Output the [X, Y] coordinate of the center of the cell containing the given text.  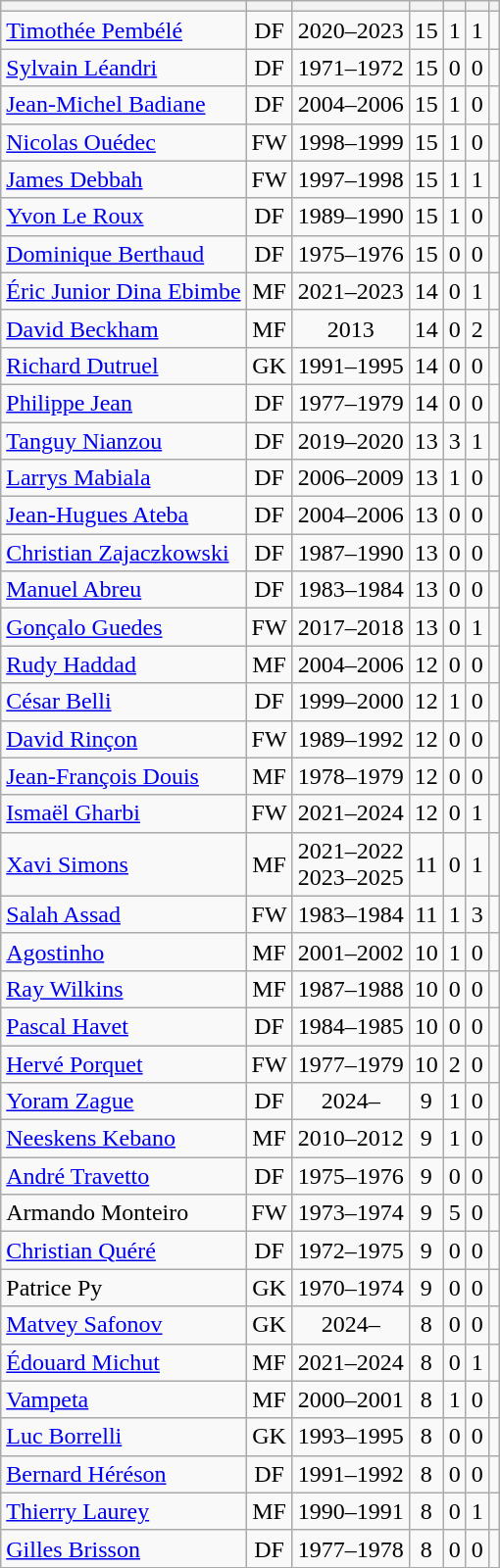
1989–1992 [351, 739]
Ray Wilkins [124, 989]
Nicolas Ouédec [124, 142]
1978–1979 [351, 776]
Manuel Abreu [124, 590]
Salah Assad [124, 914]
1977–1978 [351, 1548]
Sylvain Léandri [124, 68]
Philippe Jean [124, 403]
2013 [351, 328]
Gonçalo Guedes [124, 627]
2021–20222023–2025 [351, 864]
1987–1990 [351, 553]
Gilles Brisson [124, 1548]
Édouard Michut [124, 1362]
Richard Dutruel [124, 366]
1973–1974 [351, 1213]
Dominique Berthaud [124, 254]
Hervé Porquet [124, 1063]
1991–1992 [351, 1474]
James Debbah [124, 179]
2021–2023 [351, 291]
1984–1985 [351, 1026]
2017–2018 [351, 627]
Armando Monteiro [124, 1213]
Rudy Haddad [124, 664]
Matvey Safonov [124, 1325]
1987–1988 [351, 989]
2006–2009 [351, 478]
César Belli [124, 702]
1999–2000 [351, 702]
Jean-Michel Badiane [124, 105]
Bernard Héréson [124, 1474]
David Rinçon [124, 739]
1997–1998 [351, 179]
2020–2023 [351, 30]
1991–1995 [351, 366]
1990–1991 [351, 1511]
Christian Zajaczkowski [124, 553]
Yoram Zague [124, 1102]
5 [455, 1213]
Tanguy Nianzou [124, 440]
1972–1975 [351, 1250]
Éric Junior Dina Ebimbe [124, 291]
Yvon Le Roux [124, 217]
Timothée Pembélé [124, 30]
Pascal Havet [124, 1026]
Patrice Py [124, 1288]
Vampeta [124, 1399]
Agostinho [124, 952]
2000–2001 [351, 1399]
Ismaël Gharbi [124, 813]
1993–1995 [351, 1437]
1998–1999 [351, 142]
Christian Quéré [124, 1250]
Jean-François Douis [124, 776]
David Beckham [124, 328]
Neeskens Kebano [124, 1139]
Luc Borrelli [124, 1437]
1971–1972 [351, 68]
1970–1974 [351, 1288]
2010–2012 [351, 1139]
Larrys Mabiala [124, 478]
André Travetto [124, 1176]
2001–2002 [351, 952]
Xavi Simons [124, 864]
Jean-Hugues Ateba [124, 515]
2019–2020 [351, 440]
Thierry Laurey [124, 1511]
1989–1990 [351, 217]
